Extract the [x, y] coordinate from the center of the cell holding the provided text.  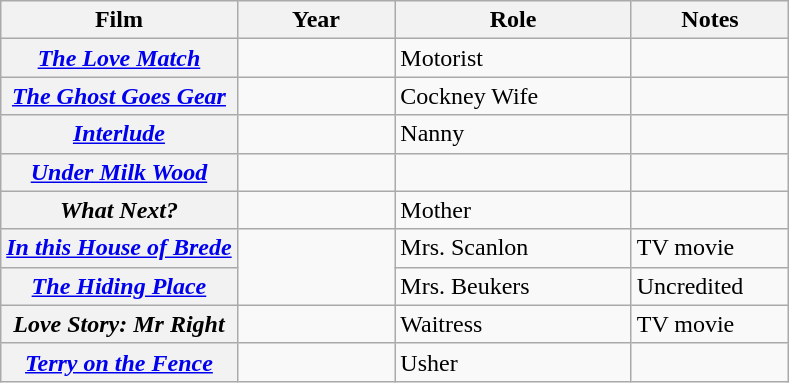
Film [119, 20]
Usher [513, 362]
What Next? [119, 210]
Mother [513, 210]
Waitress [513, 324]
Under Milk Wood [119, 172]
Mrs. Beukers [513, 286]
The Ghost Goes Gear [119, 96]
Uncredited [710, 286]
Interlude [119, 134]
Terry on the Fence [119, 362]
The Love Match [119, 58]
Mrs. Scanlon [513, 248]
Notes [710, 20]
Love Story: Mr Right [119, 324]
Role [513, 20]
Cockney Wife [513, 96]
Nanny [513, 134]
Year [316, 20]
In this House of Brede [119, 248]
The Hiding Place [119, 286]
Motorist [513, 58]
